For the text-containing cell, return its midpoint in [x, y] coordinate format. 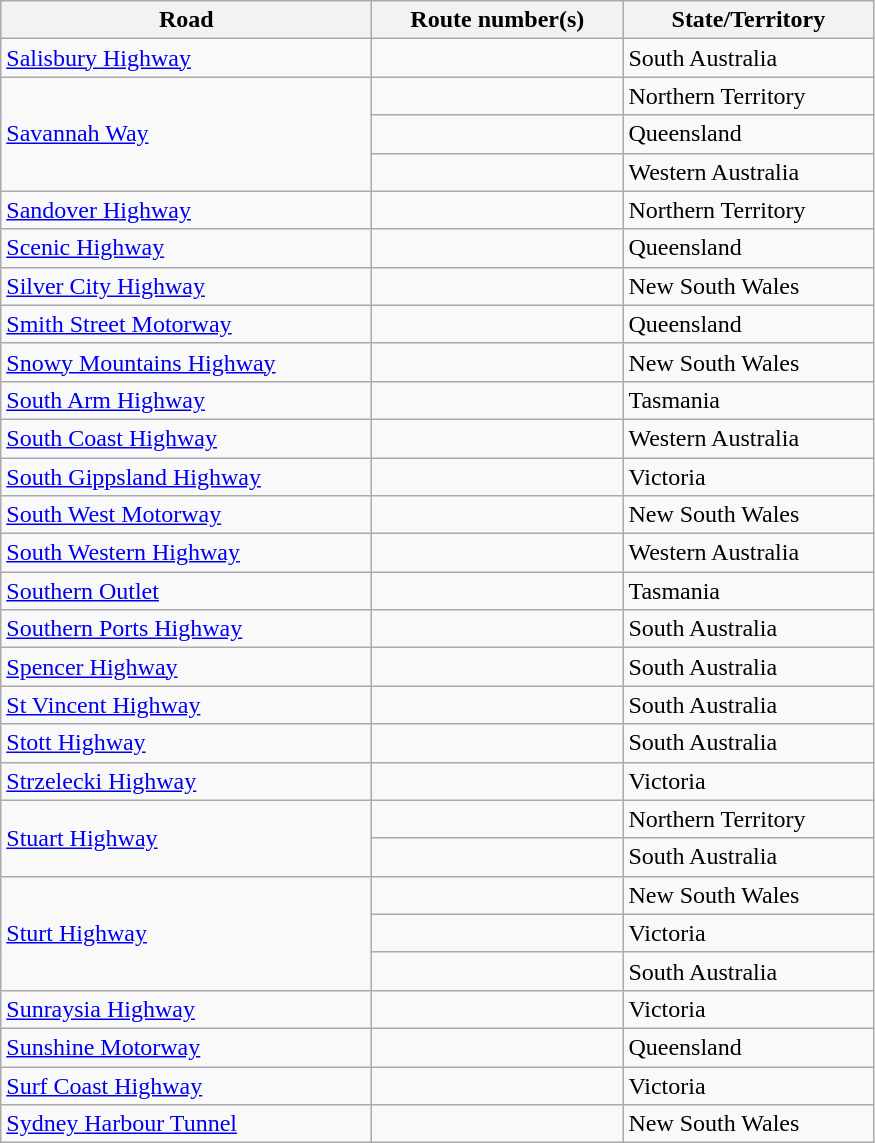
South Arm Highway [186, 400]
South Coast Highway [186, 438]
Route number(s) [498, 20]
Strzelecki Highway [186, 781]
Salisbury Highway [186, 58]
Stuart Highway [186, 838]
Sandover Highway [186, 210]
Smith Street Motorway [186, 324]
South Gippsland Highway [186, 477]
Stott Highway [186, 743]
Southern Outlet [186, 591]
Scenic Highway [186, 248]
Snowy Mountains Highway [186, 362]
Sunshine Motorway [186, 1047]
Sunraysia Highway [186, 1009]
Silver City Highway [186, 286]
Savannah Way [186, 134]
Southern Ports Highway [186, 629]
South West Motorway [186, 515]
South Western Highway [186, 553]
Sturt Highway [186, 933]
St Vincent Highway [186, 705]
State/Territory [748, 20]
Sydney Harbour Tunnel [186, 1124]
Surf Coast Highway [186, 1085]
Road [186, 20]
Spencer Highway [186, 667]
